Return (X, Y) of the center of cell containing provided text 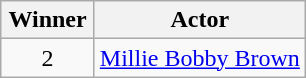
Actor (200, 20)
2 (48, 58)
Millie Bobby Brown (200, 58)
Winner (48, 20)
